Detect which cell encompasses the target text, then output its (x, y) center coordinate. 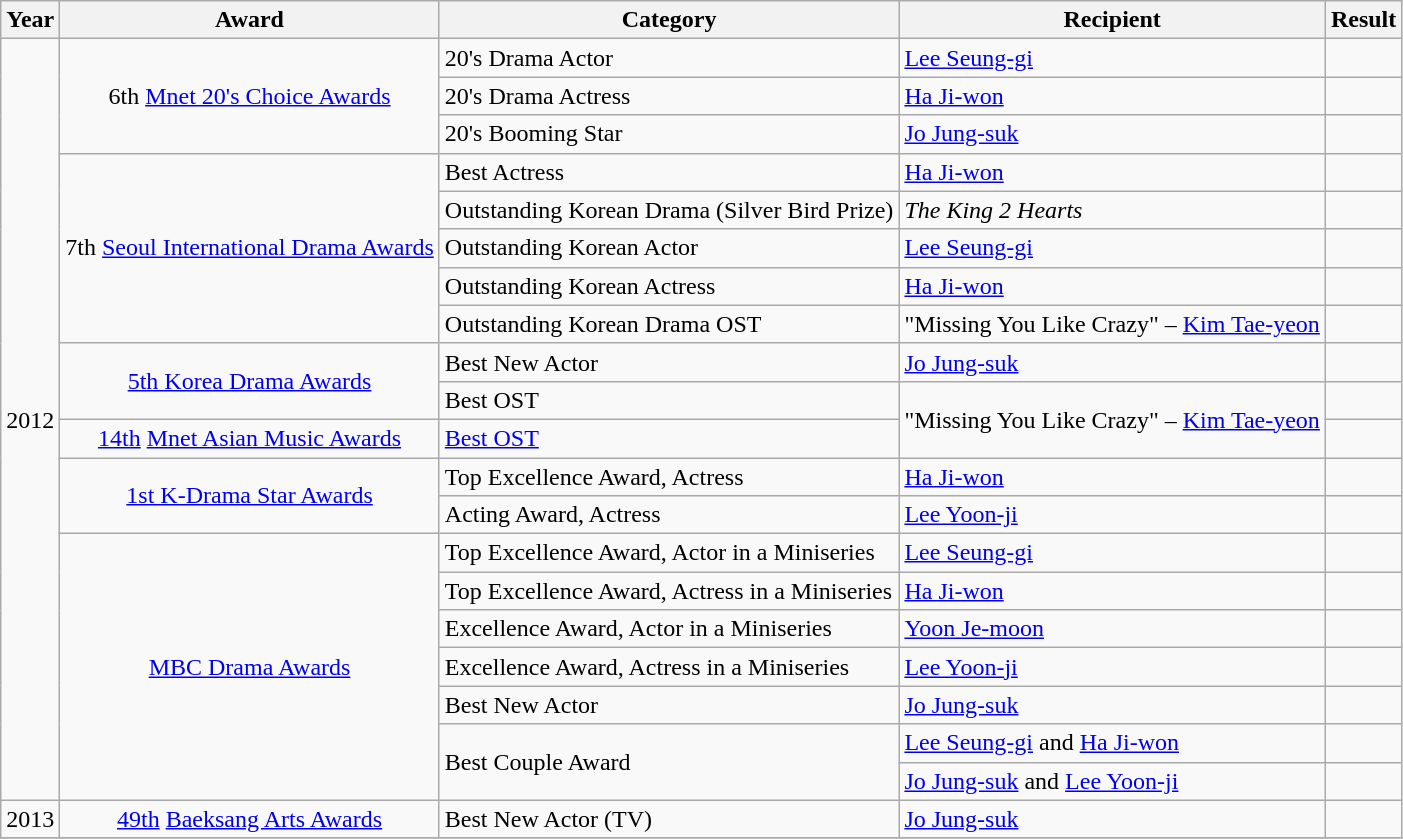
1st K-Drama Star Awards (250, 496)
MBC Drama Awards (250, 667)
20's Drama Actress (669, 96)
5th Korea Drama Awards (250, 381)
6th Mnet 20's Choice Awards (250, 96)
Excellence Award, Actress in a Miniseries (669, 667)
Yoon Je-moon (1112, 629)
2012 (30, 420)
Best Couple Award (669, 762)
Outstanding Korean Drama (Silver Bird Prize) (669, 210)
14th Mnet Asian Music Awards (250, 438)
2013 (30, 819)
Jo Jung-suk and Lee Yoon-ji (1112, 781)
Result (1363, 20)
7th Seoul International Drama Awards (250, 248)
Outstanding Korean Actor (669, 248)
Recipient (1112, 20)
Lee Seung-gi and Ha Ji-won (1112, 743)
Category (669, 20)
Outstanding Korean Actress (669, 286)
Year (30, 20)
Best Actress (669, 172)
Outstanding Korean Drama OST (669, 324)
Excellence Award, Actor in a Miniseries (669, 629)
20's Drama Actor (669, 58)
Top Excellence Award, Actress in a Miniseries (669, 591)
Acting Award, Actress (669, 515)
20's Booming Star (669, 134)
Award (250, 20)
The King 2 Hearts (1112, 210)
Best New Actor (TV) (669, 819)
49th Baeksang Arts Awards (250, 819)
Top Excellence Award, Actress (669, 477)
Top Excellence Award, Actor in a Miniseries (669, 553)
